Locate the cell with the specified text and output its (X, Y) center coordinate. 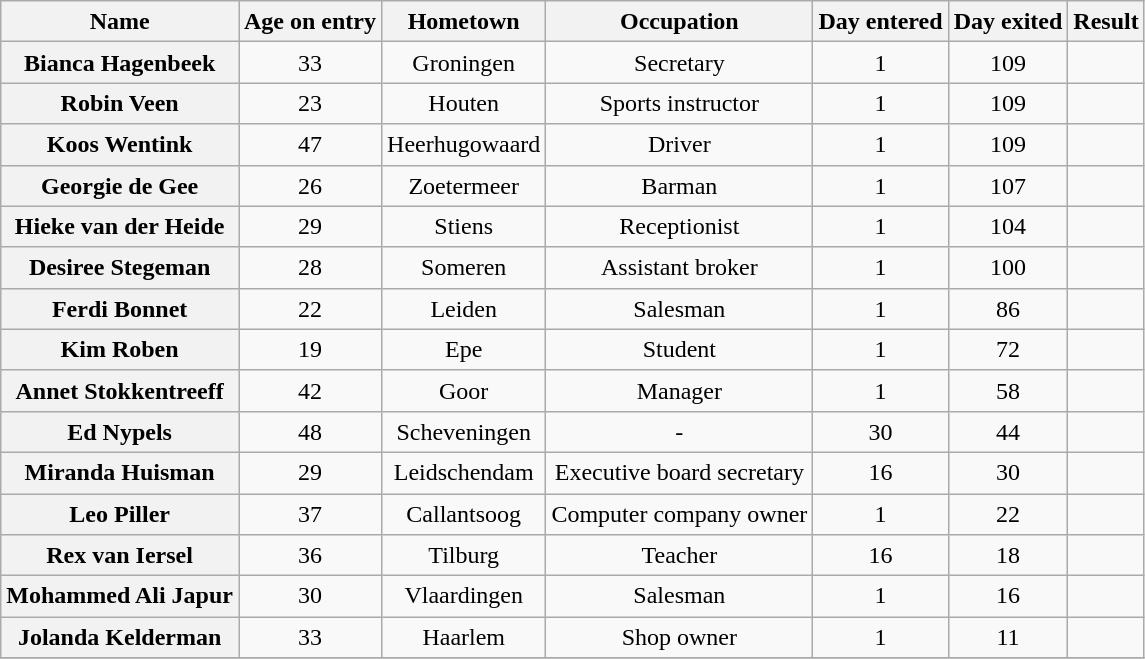
19 (310, 350)
Haarlem (464, 638)
Leiden (464, 308)
Koos Wentink (120, 144)
Ferdi Bonnet (120, 308)
Callantsoog (464, 514)
Epe (464, 350)
- (680, 432)
Miranda Huisman (120, 472)
107 (1008, 186)
Houten (464, 104)
37 (310, 514)
26 (310, 186)
Shop owner (680, 638)
Result (1106, 22)
47 (310, 144)
Vlaardingen (464, 596)
18 (1008, 556)
44 (1008, 432)
Sports instructor (680, 104)
Heerhugowaard (464, 144)
Hieke van der Heide (120, 226)
Driver (680, 144)
Day entered (880, 22)
42 (310, 390)
Computer company owner (680, 514)
Kim Roben (120, 350)
Bianca Hagenbeek (120, 62)
Desiree Stegeman (120, 268)
Receptionist (680, 226)
104 (1008, 226)
11 (1008, 638)
100 (1008, 268)
Hometown (464, 22)
Age on entry (310, 22)
Mohammed Ali Japur (120, 596)
Assistant broker (680, 268)
Leo Piller (120, 514)
Groningen (464, 62)
Occupation (680, 22)
Leidschendam (464, 472)
86 (1008, 308)
Georgie de Gee (120, 186)
Annet Stokkentreeff (120, 390)
Someren (464, 268)
28 (310, 268)
Day exited (1008, 22)
Tilburg (464, 556)
Stiens (464, 226)
Ed Nypels (120, 432)
Manager (680, 390)
Barman (680, 186)
Goor (464, 390)
58 (1008, 390)
23 (310, 104)
Name (120, 22)
Executive board secretary (680, 472)
Rex van Iersel (120, 556)
Teacher (680, 556)
Zoetermeer (464, 186)
72 (1008, 350)
Scheveningen (464, 432)
Student (680, 350)
48 (310, 432)
Jolanda Kelderman (120, 638)
Secretary (680, 62)
Robin Veen (120, 104)
36 (310, 556)
